For the text-containing cell, return its midpoint in (x, y) coordinate format. 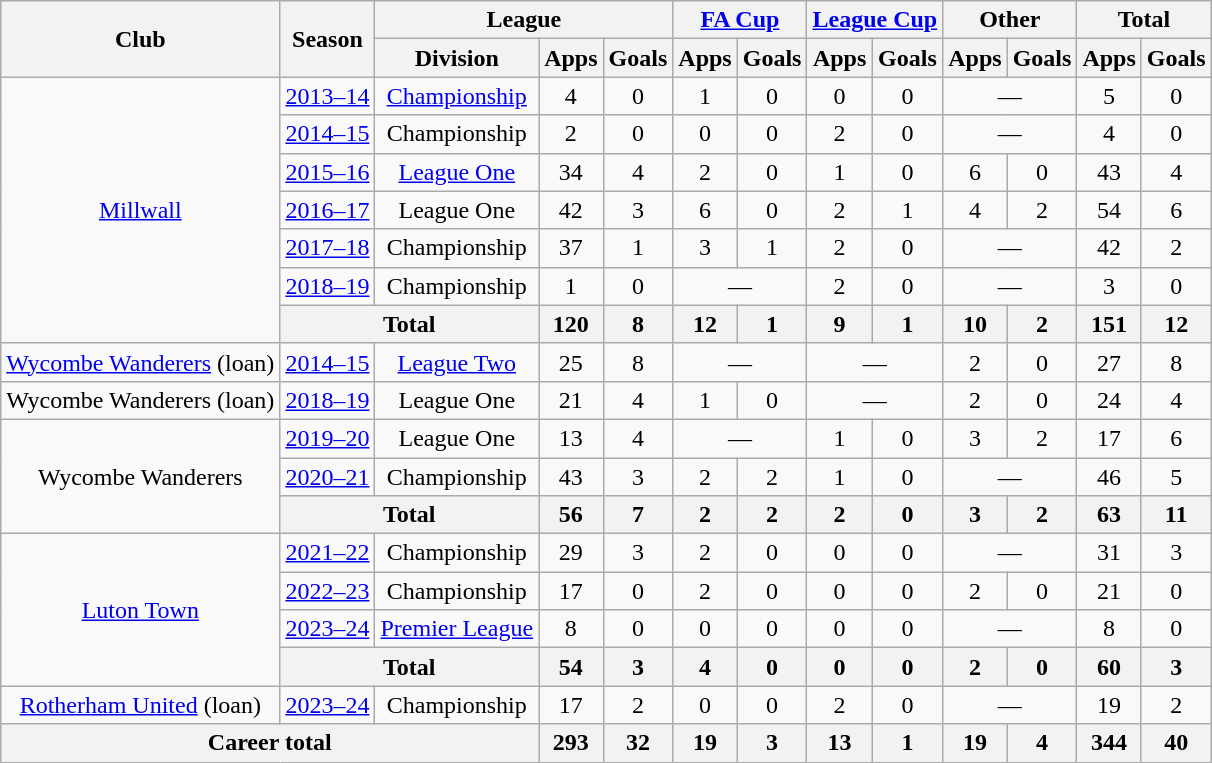
2022–23 (328, 591)
344 (1109, 743)
Wycombe Wanderers (140, 476)
37 (571, 248)
24 (1109, 400)
2021–22 (328, 553)
7 (638, 515)
League Cup (875, 20)
2013–14 (328, 96)
Season (328, 39)
32 (638, 743)
2016–17 (328, 210)
31 (1109, 553)
34 (571, 172)
40 (1176, 743)
Premier League (457, 629)
Millwall (140, 210)
Other (1010, 20)
151 (1109, 324)
Club (140, 39)
63 (1109, 515)
120 (571, 324)
Rotherham United (loan) (140, 705)
2020–21 (328, 477)
25 (571, 362)
29 (571, 553)
60 (1109, 667)
2015–16 (328, 172)
293 (571, 743)
Career total (270, 743)
Division (457, 58)
2017–18 (328, 248)
2019–20 (328, 438)
FA Cup (740, 20)
27 (1109, 362)
56 (571, 515)
9 (840, 324)
10 (975, 324)
46 (1109, 477)
League (524, 20)
League Two (457, 362)
11 (1176, 515)
Luton Town (140, 610)
